From the cell containing the given text, extract its center point as (X, Y) coordinate. 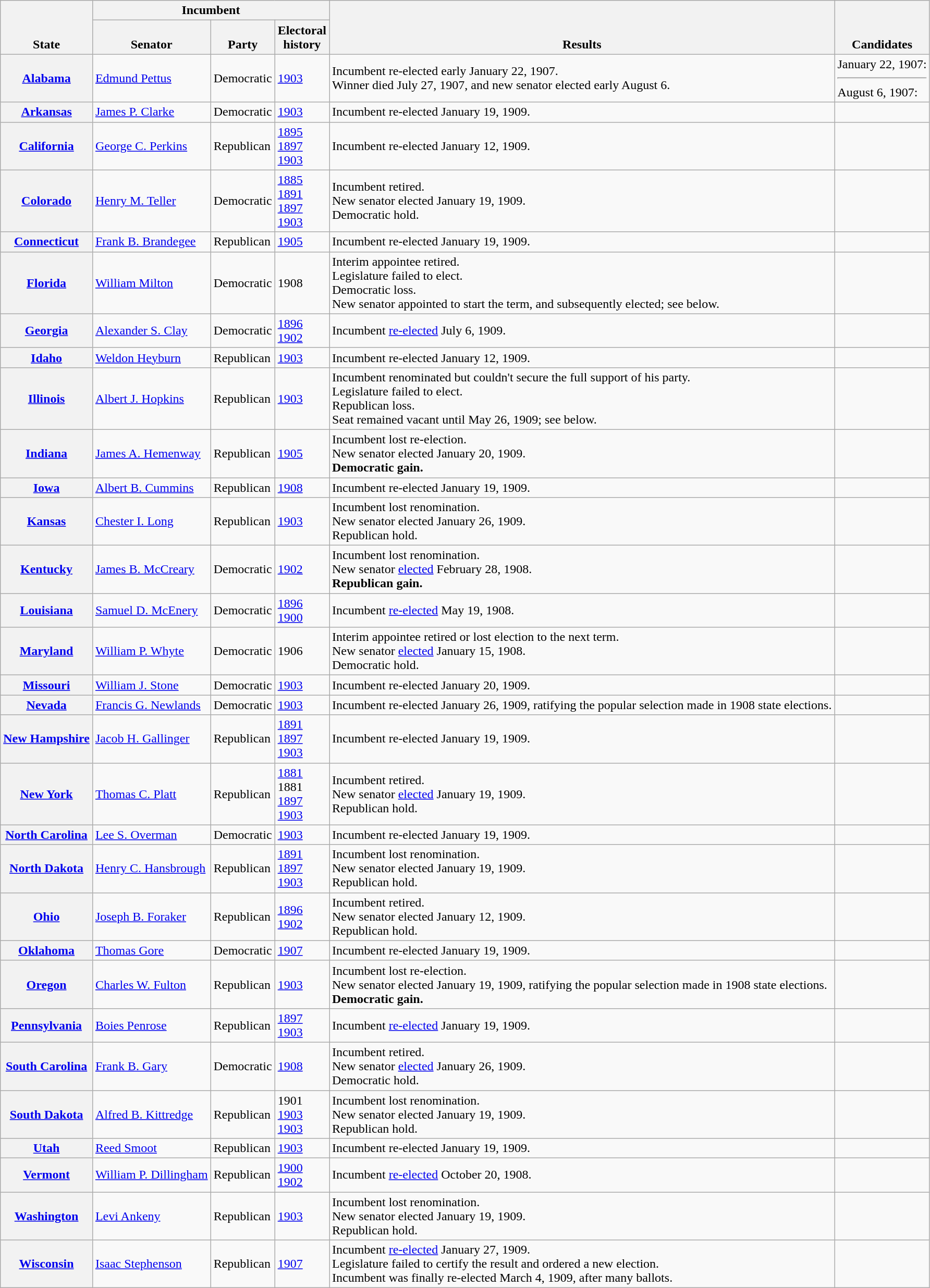
North Dakota (47, 869)
Ohio (47, 917)
Missouri (47, 685)
Colorado (47, 201)
South Carolina (47, 1066)
Incumbent retired.New senator elected January 19, 1909.Democratic hold. (582, 201)
Arkansas (47, 112)
1885189118971903 (302, 201)
Incumbent lost renomination.New senator elected February 28, 1908.Republican gain. (582, 569)
California (47, 146)
Electoralhistory (302, 38)
Incumbent retired.New senator elected January 19, 1909.Republican hold. (582, 794)
Reed Smoot (151, 1148)
Chester I. Long (151, 522)
Thomas Gore (151, 950)
Interim appointee retired.Legislature failed to elect.Democratic loss.New senator appointed to start the term, and subsequently elected; see below. (582, 282)
1906 (302, 651)
Oklahoma (47, 950)
Incumbent re-elected May 19, 1908. (582, 611)
Incumbent lost renomination.New senator elected January 26, 1909.Republican hold. (582, 522)
Connecticut (47, 242)
18811881 18971903 (302, 794)
State (47, 27)
James B. McCreary (151, 569)
Frank B. Brandegee (151, 242)
Charles W. Fulton (151, 984)
Henry M. Teller (151, 201)
Incumbent lost re-election.New senator elected January 20, 1909.Democratic gain. (582, 453)
1895 18971903 (302, 146)
New Hampshire (47, 739)
Incumbent re-elected January 26, 1909, ratifying the popular selection made in 1908 state elections. (582, 705)
Alfred B. Kittredge (151, 1114)
Incumbent re-elected July 6, 1909. (582, 330)
Jacob H. Gallinger (151, 739)
William Milton (151, 282)
Utah (47, 1148)
Washington (47, 1216)
1900 1902 (302, 1175)
New York (47, 794)
Boies Penrose (151, 1025)
1902 (302, 569)
South Dakota (47, 1114)
Candidates (882, 27)
Vermont (47, 1175)
Edmund Pettus (151, 78)
Albert J. Hopkins (151, 398)
George C. Perkins (151, 146)
Frank B. Gary (151, 1066)
18961900 (302, 611)
Lee S. Overman (151, 835)
Henry C. Hansbrough (151, 869)
Indiana (47, 453)
Incumbent re-elected early January 22, 1907.Winner died July 27, 1907, and new senator elected early August 6. (582, 78)
James P. Clarke (151, 112)
Alabama (47, 78)
Francis G. Newlands (151, 705)
Incumbent retired.New senator elected January 12, 1909.Republican hold. (582, 917)
Incumbent re-elected October 20, 1908. (582, 1175)
Interim appointee retired or lost election to the next term.New senator elected January 15, 1908.Democratic hold. (582, 651)
Oregon (47, 984)
Nevada (47, 705)
Illinois (47, 398)
Alexander S. Clay (151, 330)
Isaac Stephenson (151, 1264)
1901 1903 1903 (302, 1114)
Samuel D. McEnery (151, 611)
Albert B. Cummins (151, 487)
William J. Stone (151, 685)
Iowa (47, 487)
Weldon Heyburn (151, 357)
William P. Whyte (151, 651)
Florida (47, 282)
Party (243, 38)
Wisconsin (47, 1264)
Incumbent re-elected January 20, 1909. (582, 685)
Incumbent retired.New senator elected January 26, 1909.Democratic hold. (582, 1066)
Louisiana (47, 611)
Georgia (47, 330)
Joseph B. Foraker (151, 917)
Results (582, 27)
Kansas (47, 522)
Levi Ankeny (151, 1216)
Kentucky (47, 569)
North Carolina (47, 835)
January 22, 1907: August 6, 1907: (882, 78)
Pennsylvania (47, 1025)
James A. Hemenway (151, 453)
Idaho (47, 357)
Senator (151, 38)
Incumbent (211, 10)
Incumbent lost re-election.New senator elected January 19, 1909, ratifying the popular selection made in 1908 state elections.Democratic gain. (582, 984)
William P. Dillingham (151, 1175)
18971903 (302, 1025)
Thomas C. Platt (151, 794)
Maryland (47, 651)
